Find where the given text appears and provide that cell's center as (x, y) coordinate. 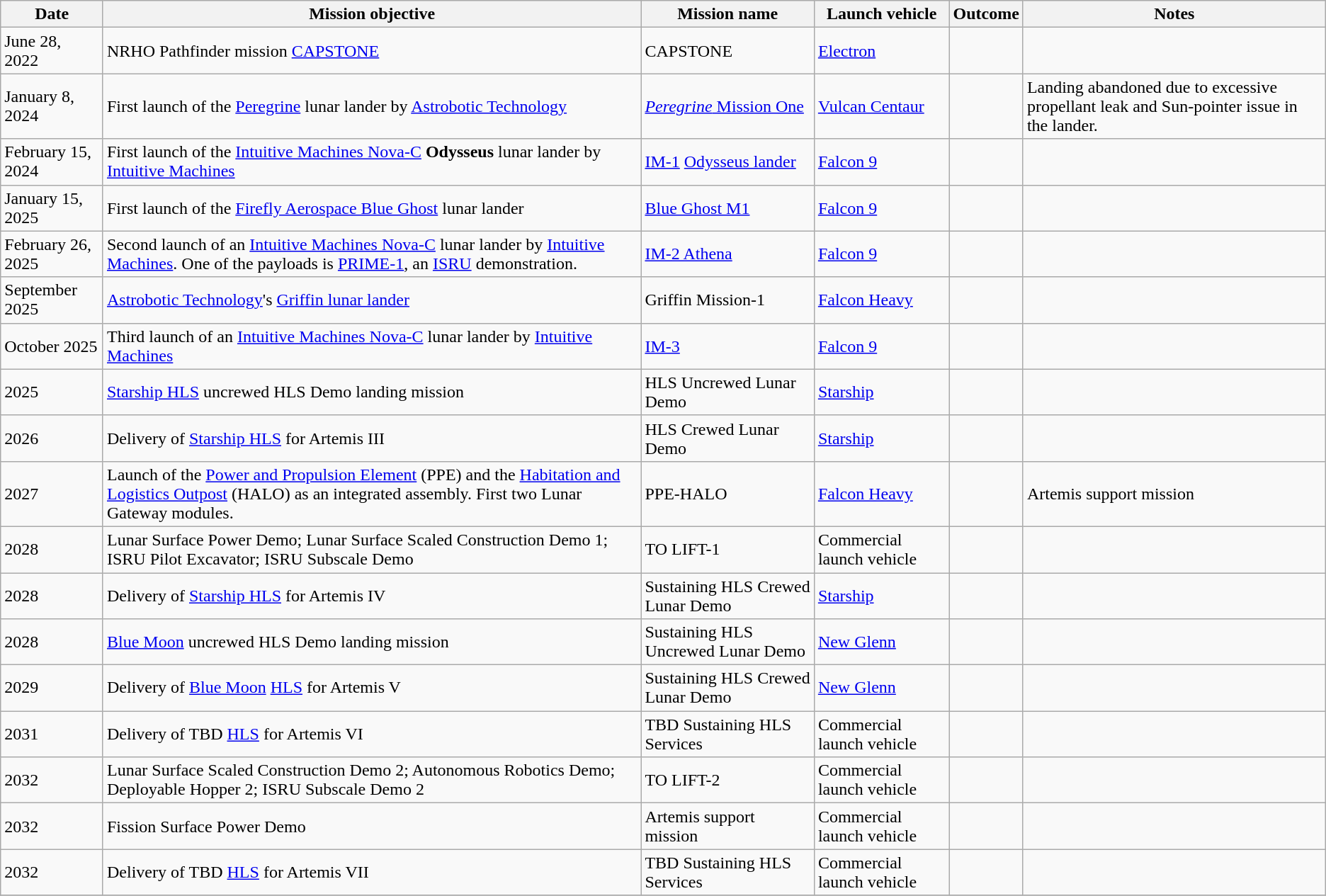
IM-2 Athena (727, 254)
Second launch of an Intuitive Machines Nova-C lunar lander by Intuitive Machines. One of the payloads is PRIME-1, an ISRU demonstration. (371, 254)
February 26, 2025 (52, 254)
TO LIFT-1 (727, 550)
Sustaining HLS Uncrewed Lunar Demo (727, 642)
IM-3 (727, 346)
October 2025 (52, 346)
Astrobotic Technology's Griffin lunar lander (371, 300)
IM-1 Odysseus lander (727, 161)
Notes (1174, 14)
PPE-HALO (727, 494)
Mission objective (371, 14)
September 2025 (52, 300)
Lunar Surface Power Demo; Lunar Surface Scaled Construction Demo 1; ISRU Pilot Excavator; ISRU Subscale Demo (371, 550)
First launch of the Peregrine lunar lander by Astrobotic Technology (371, 106)
Landing abandoned due to excessive propellant leak and Sun-pointer issue in the lander. (1174, 106)
Launch vehicle (881, 14)
Griffin Mission-1 (727, 300)
Delivery of Blue Moon HLS for Artemis V (371, 688)
First launch of the Firefly Aerospace Blue Ghost lunar lander (371, 208)
January 15, 2025 (52, 208)
Outcome (986, 14)
Fission Surface Power Demo (371, 826)
Peregrine Mission One (727, 106)
Mission name (727, 14)
Delivery of TBD HLS for Artemis VII (371, 873)
February 15, 2024 (52, 161)
Delivery of Starship HLS for Artemis IV (371, 595)
Date (52, 14)
Vulcan Centaur (881, 106)
2031 (52, 734)
June 28, 2022 (52, 51)
2025 (52, 392)
2029 (52, 688)
Delivery of Starship HLS for Artemis III (371, 438)
Lunar Surface Scaled Construction Demo 2; Autonomous Robotics Demo; Deployable Hopper 2; ISRU Subscale Demo 2 (371, 781)
January 8, 2024 (52, 106)
2027 (52, 494)
Starship HLS uncrewed HLS Demo landing mission (371, 392)
Delivery of TBD HLS for Artemis VI (371, 734)
First launch of the Intuitive Machines Nova-C Odysseus lunar lander by Intuitive Machines (371, 161)
2026 (52, 438)
CAPSTONE (727, 51)
Electron (881, 51)
HLS Uncrewed Lunar Demo (727, 392)
Blue Ghost M1 (727, 208)
Third launch of an Intuitive Machines Nova-C lunar lander by Intuitive Machines (371, 346)
TO LIFT-2 (727, 781)
NRHO Pathfinder mission CAPSTONE (371, 51)
Blue Moon uncrewed HLS Demo landing mission (371, 642)
HLS Crewed Lunar Demo (727, 438)
